Output the [X, Y] coordinate of the center of the cell containing the given text.  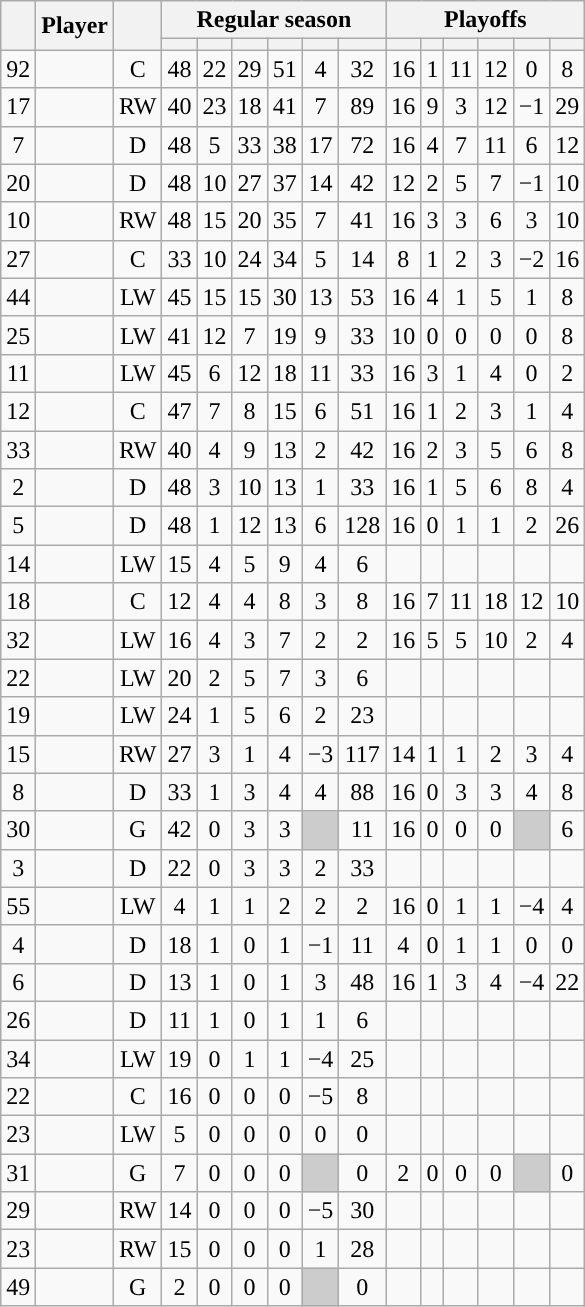
47 [180, 411]
55 [18, 906]
Regular season [274, 20]
35 [284, 221]
Player [75, 26]
88 [362, 792]
−2 [532, 259]
92 [18, 69]
Playoffs [486, 20]
128 [362, 526]
117 [362, 754]
37 [284, 183]
38 [284, 145]
28 [362, 1249]
53 [362, 297]
49 [18, 1287]
72 [362, 145]
44 [18, 297]
31 [18, 1173]
−3 [320, 754]
89 [362, 107]
